Return the [X, Y] coordinate for the center point of the cell that contains the specified text.  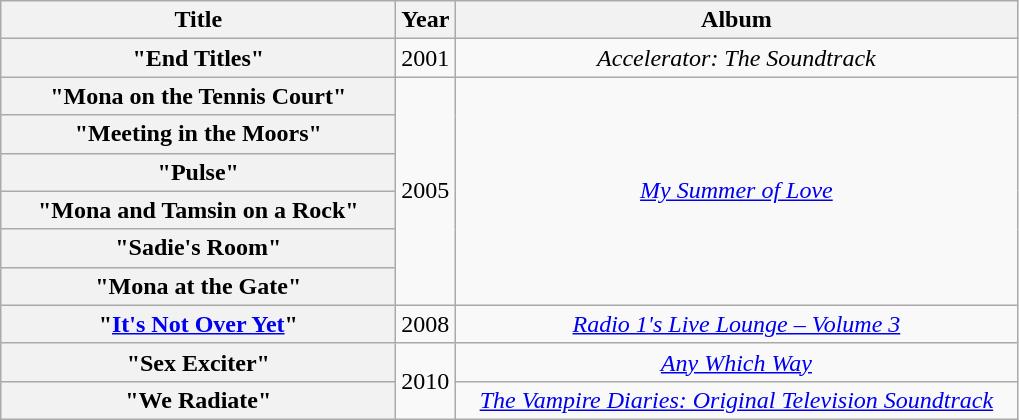
"Pulse" [198, 172]
"Mona at the Gate" [198, 286]
Radio 1's Live Lounge – Volume 3 [736, 324]
"Sadie's Room" [198, 248]
Album [736, 20]
"Mona and Tamsin on a Rock" [198, 210]
Year [426, 20]
My Summer of Love [736, 191]
2001 [426, 58]
2010 [426, 381]
"It's Not Over Yet" [198, 324]
Any Which Way [736, 362]
"End Titles" [198, 58]
2005 [426, 191]
The Vampire Diaries: Original Television Soundtrack [736, 400]
Title [198, 20]
2008 [426, 324]
"Mona on the Tennis Court" [198, 96]
"Sex Exciter" [198, 362]
"Meeting in the Moors" [198, 134]
Accelerator: The Soundtrack [736, 58]
"We Radiate" [198, 400]
